Locate the cell with the specified text and output its [x, y] center coordinate. 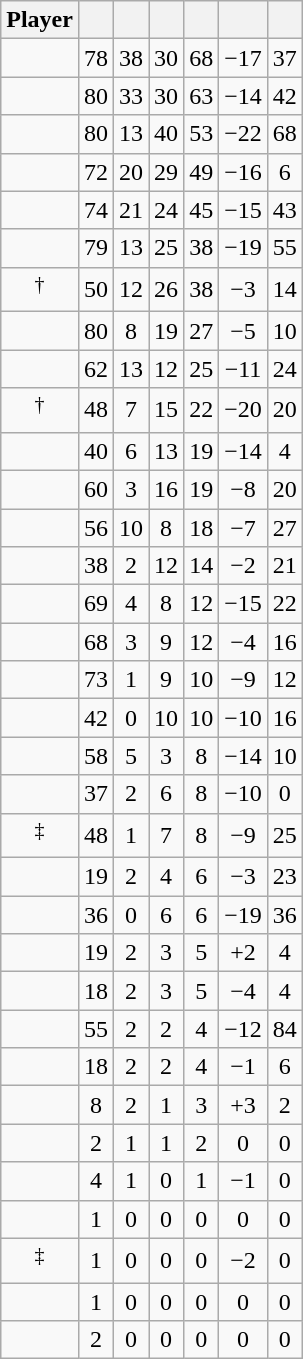
50 [96, 290]
−12 [244, 1029]
43 [284, 210]
53 [202, 134]
−7 [244, 528]
29 [166, 172]
26 [166, 290]
78 [96, 58]
62 [96, 369]
45 [202, 210]
Player [40, 20]
79 [96, 248]
−16 [244, 172]
+3 [244, 1105]
+2 [244, 953]
−8 [244, 489]
69 [96, 604]
58 [96, 756]
72 [96, 172]
60 [96, 489]
15 [166, 410]
−5 [244, 331]
23 [284, 877]
−22 [244, 134]
−17 [244, 58]
56 [96, 528]
73 [96, 680]
−20 [244, 410]
84 [284, 1029]
74 [96, 210]
−11 [244, 369]
33 [132, 96]
49 [202, 172]
63 [202, 96]
